Return the [X, Y] coordinate for the center point of the cell that contains the specified text.  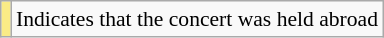
Indicates that the concert was held abroad [197, 19]
